Capture the cell that displays the provided text and extract its [x, y] central coordinate. 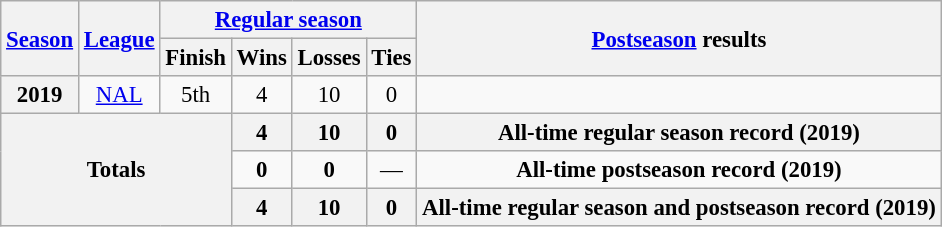
Totals [116, 170]
Losses [329, 58]
2019 [40, 95]
NAL [118, 95]
All-time regular season record (2019) [679, 133]
Wins [262, 58]
Season [40, 38]
All-time postseason record (2019) [679, 170]
— [392, 170]
League [118, 38]
Finish [196, 58]
Ties [392, 58]
5th [196, 95]
All-time regular season and postseason record (2019) [679, 208]
Regular season [288, 20]
Postseason results [679, 38]
